Output the [X, Y] coordinate of the center of the cell containing the given text.  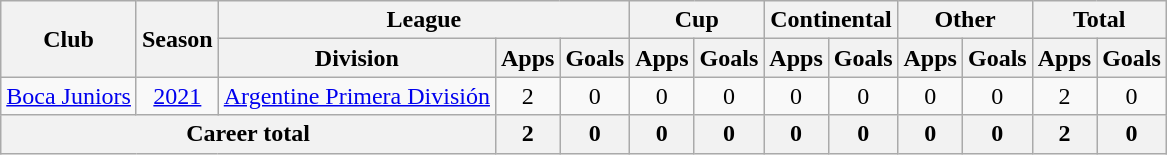
Career total [248, 134]
Continental [831, 20]
Boca Juniors [69, 96]
Total [1099, 20]
Other [965, 20]
2021 [177, 96]
Argentine Primera División [356, 96]
Cup [697, 20]
Division [356, 58]
Club [69, 39]
League [424, 20]
Season [177, 39]
